Provide the [X, Y] coordinate of the cell's center where the given text is located.  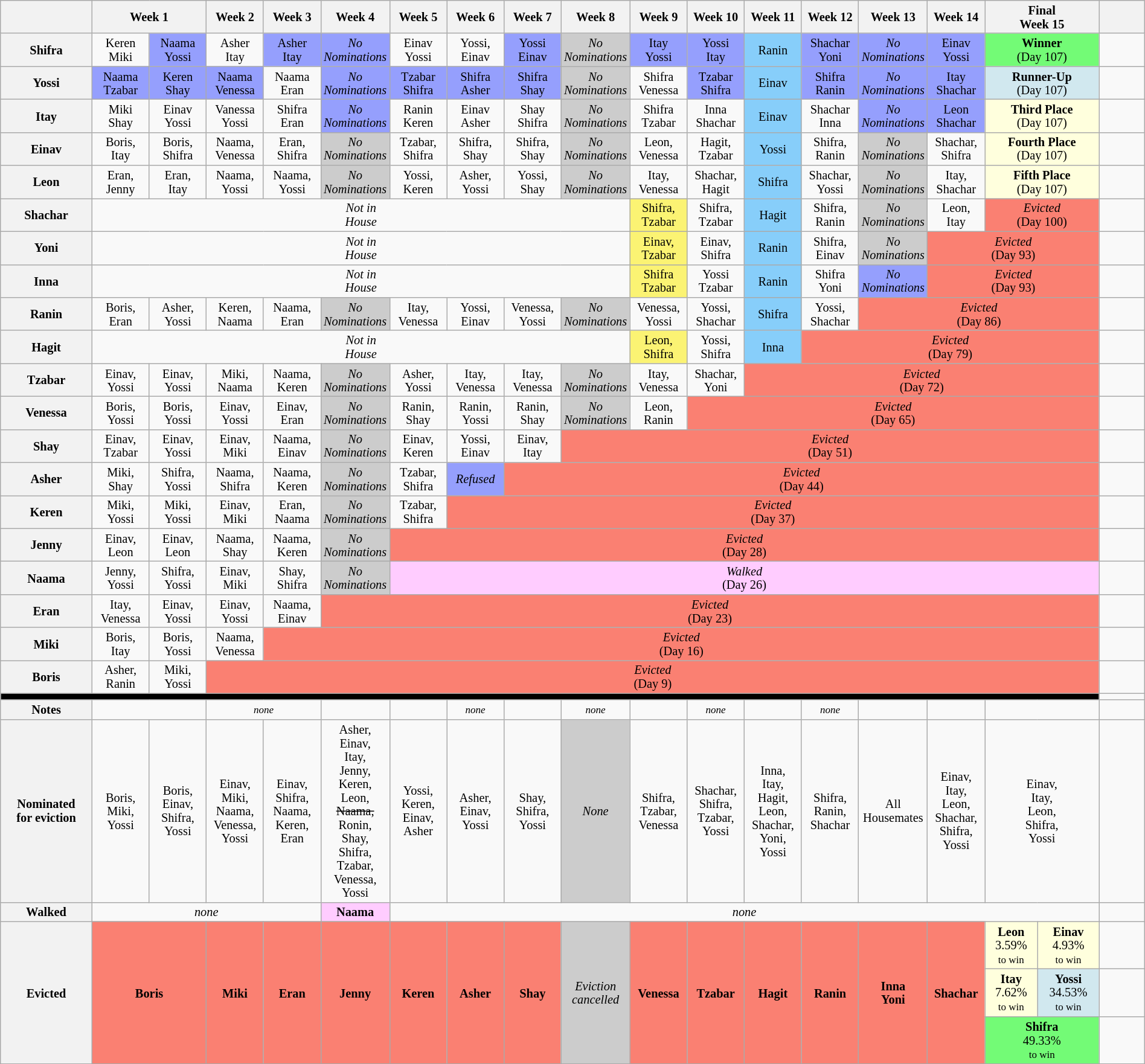
Week 4 [355, 17]
Miki,Shay [121, 479]
Shifra49.33%to win [1042, 1040]
Yossi, Keren, Einav, Asher [418, 810]
ShacharYoni [830, 50]
RaninKeren [418, 116]
Einav,Itay,Leon,Shachar,Shifra,Yossi [957, 810]
Runner-Up(Day 107) [1042, 83]
FinalWeek 15 [1042, 17]
Evicted(Day 9) [653, 676]
Shachar,Yossi [830, 182]
Evicted [47, 993]
Leon,Itay [957, 215]
Evicted(Day 79) [951, 347]
Evicted(Day 44) [801, 479]
Keren,Naama [236, 314]
Nominatedfor eviction [47, 810]
NaamaEran [292, 83]
NaamaTzabar [121, 83]
Week 2 [236, 17]
Einav,Eran [292, 413]
Shachar,Shifra [957, 149]
Asher,Einav,Yossi [476, 810]
Yossi34.53%to win [1068, 993]
InnaYoni [893, 993]
ShifraVenessa [658, 83]
Week 9 [658, 17]
Einav,Shifra,Naama,Keren,Eran [292, 810]
KerenShay [178, 83]
No Nominations [893, 149]
Leon,Shifra [658, 347]
Evicted(Day 37) [773, 512]
Week 8 [595, 17]
Naama,Shifra [236, 479]
Boris,Einav,Shifra,Yossi [178, 810]
InnaShachar [716, 116]
Week 11 [773, 17]
Inna,Itay,Hagit,Leon,Shachar,Yoni,Yossi [773, 810]
YossiItay [716, 50]
Week 5 [418, 17]
Eran,Naama [292, 512]
Eran,Shifra [292, 149]
ItayYossi [658, 50]
NaamaYossi [178, 50]
Shachar,Yoni [716, 380]
Fifth Place(Day 107) [1042, 182]
Eran,Itay [178, 182]
Evicted(Day 28) [744, 545]
Shifra,Einav [830, 248]
YossiEinav [533, 50]
Asher,Einav,Itay,Jenny,Keren,Leon,Naama,Ronin,Shay,Shifra,Tzabar,Venessa,Yossi [355, 810]
Yoni [47, 248]
Itay [47, 116]
Evicted(Day 100) [1042, 215]
Boris,Shifra [178, 149]
ItayShachar [957, 83]
Winner(Day 107) [1042, 50]
Einav,Miki,Naama,Venessa,Yossi [236, 810]
EinavAsher [476, 116]
YossiTzabar [716, 281]
Boris,Miki,Yossi [121, 810]
Einav,Keren [418, 446]
Shachar,Hagit [716, 182]
Evicted(Day 16) [681, 644]
ShacharInna [830, 116]
Miki,Naama [236, 380]
Third Place(Day 107) [1042, 116]
Walked [47, 912]
Week 1 [149, 17]
Asher,Ranin [121, 676]
Jenny,Yossi [121, 578]
NaamaVenessa [236, 83]
Naama,Eran [292, 314]
MikiShay [121, 116]
Shifra,Ranin,Shachar [830, 810]
Notes [47, 710]
VanessaYossi [236, 116]
Boris,Eran [121, 314]
Yossi,Shay [533, 182]
Shay,Shifra [292, 578]
Evicted(Day 72) [922, 380]
None [595, 810]
ShifraRanin [830, 83]
Leon,Venessa [658, 149]
Week 12 [830, 17]
LeonShachar [957, 116]
ShifraShay [533, 83]
Week 14 [957, 17]
AllHousemates [893, 810]
Itay,Shachar [957, 182]
Leon [47, 182]
Einav,Itay,Leon,Shifra,Yossi [1042, 810]
Refused [476, 479]
Einav,Shifra [716, 248]
Shifra,Tzabar,Venessa [658, 810]
KerenMiki [121, 50]
Evictioncancelled [595, 993]
ShifraYoni [830, 281]
Shachar,Shifra,Tzabar,Yossi [716, 810]
Eran,Jenny [121, 182]
Week 6 [476, 17]
ShifraEran [292, 116]
Einav,Itay [533, 446]
Yossi,Shifra [716, 347]
Naama,Shay [236, 545]
Evicted(Day 86) [979, 314]
Yossi,Keren [418, 182]
ShayShifra [533, 116]
Ranin,Yossi [476, 413]
Fourth Place(Day 107) [1042, 149]
Week 13 [893, 17]
Shay,Shifra,Yossi [533, 810]
Leon,Ranin [658, 413]
Einav4.93%to win [1068, 946]
Hagit,Tzabar [716, 149]
Evicted(Day 51) [830, 446]
Evicted(Day 65) [893, 413]
ShifraAsher [476, 83]
Week 3 [292, 17]
Leon3.59%to win [1012, 946]
Week 10 [716, 17]
Walked(Day 26) [744, 578]
Evicted(Day 23) [710, 611]
Week 7 [533, 17]
Itay7.62%to win [1012, 993]
